Find where the given text appears and provide that cell's center as (x, y) coordinate. 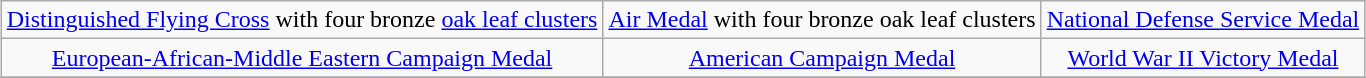
Distinguished Flying Cross with four bronze oak leaf clusters (302, 20)
World War II Victory Medal (1203, 58)
European-African-Middle Eastern Campaign Medal (302, 58)
National Defense Service Medal (1203, 20)
Air Medal with four bronze oak leaf clusters (822, 20)
American Campaign Medal (822, 58)
